Find where the given text appears and provide that cell's center as [X, Y] coordinate. 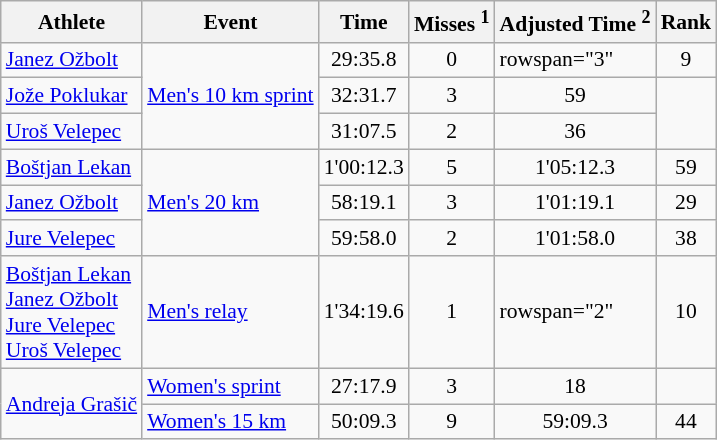
Jure Velepec [72, 239]
31:07.5 [364, 132]
Time [364, 22]
32:31.7 [364, 96]
Men's 10 km sprint [230, 96]
Men's relay [230, 312]
44 [686, 422]
Athlete [72, 22]
59:09.3 [576, 422]
18 [576, 386]
Boštjan Lekan [72, 167]
27:17.9 [364, 386]
0 [452, 60]
Boštjan LekanJanez OžboltJure VelepecUroš Velepec [72, 312]
58:19.1 [364, 203]
50:09.3 [364, 422]
Misses 1 [452, 22]
Event [230, 22]
Andreja Grašič [72, 404]
5 [452, 167]
Uroš Velepec [72, 132]
1'01:58.0 [576, 239]
1'01:19.1 [576, 203]
rowspan="2" [576, 312]
59:58.0 [364, 239]
36 [576, 132]
10 [686, 312]
Rank [686, 22]
Women's 15 km [230, 422]
Jože Poklukar [72, 96]
29:35.8 [364, 60]
Men's 20 km [230, 202]
1'34:19.6 [364, 312]
Women's sprint [230, 386]
1'05:12.3 [576, 167]
29 [686, 203]
38 [686, 239]
Adjusted Time 2 [576, 22]
1'00:12.3 [364, 167]
1 [452, 312]
rowspan="3" [576, 60]
